Extract the (x, y) coordinate from the center of the cell holding the provided text.  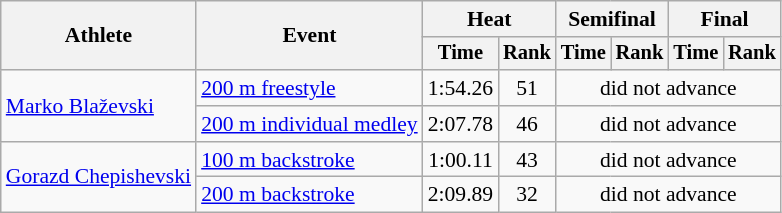
Athlete (98, 36)
1:00.11 (460, 160)
46 (527, 124)
Final (724, 19)
Marko Blaževski (98, 106)
200 m freestyle (310, 88)
43 (527, 160)
200 m individual medley (310, 124)
2:07.78 (460, 124)
Heat (490, 19)
1:54.26 (460, 88)
Event (310, 36)
Semifinal (612, 19)
2:09.89 (460, 195)
200 m backstroke (310, 195)
32 (527, 195)
Gorazd Chepishevski (98, 178)
51 (527, 88)
100 m backstroke (310, 160)
